Identify which cell holds the provided text, then report its [X, Y] central coordinate. 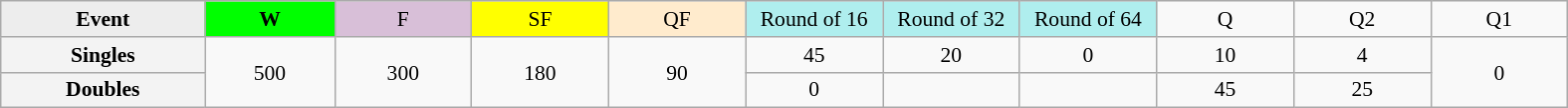
25 [1362, 90]
Event [104, 19]
4 [1362, 55]
90 [677, 72]
Doubles [104, 90]
300 [403, 72]
W [270, 19]
Round of 32 [951, 19]
Round of 64 [1088, 19]
Round of 16 [814, 19]
SF [541, 19]
20 [951, 55]
Q2 [1362, 19]
Q1 [1499, 19]
Singles [104, 55]
Q [1226, 19]
10 [1226, 55]
QF [677, 19]
F [403, 19]
500 [270, 72]
180 [541, 72]
